Provide the (x, y) coordinate of the cell's center where the given text is located.  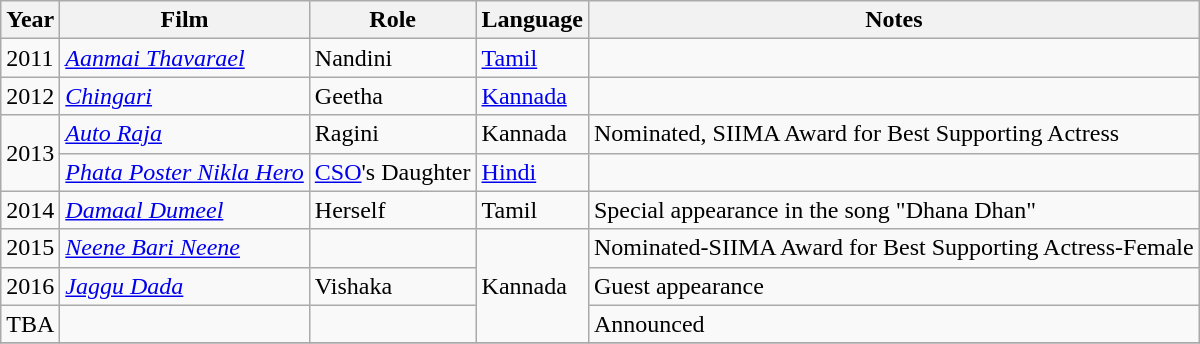
2016 (30, 286)
Nandini (392, 58)
2015 (30, 248)
Role (392, 20)
Aanmai Thavarael (184, 58)
Nominated, SIIMA Award for Best Supporting Actress (894, 134)
Neene Bari Neene (184, 248)
Phata Poster Nikla Hero (184, 172)
Notes (894, 20)
Year (30, 20)
2012 (30, 96)
Geetha (392, 96)
Announced (894, 324)
Language (532, 20)
Herself (392, 210)
CSO's Daughter (392, 172)
Auto Raja (184, 134)
2011 (30, 58)
2014 (30, 210)
Special appearance in the song "Dhana Dhan" (894, 210)
2013 (30, 153)
Guest appearance (894, 286)
Nominated-SIIMA Award for Best Supporting Actress-Female (894, 248)
TBA (30, 324)
Film (184, 20)
Jaggu Dada (184, 286)
Ragini (392, 134)
Hindi (532, 172)
Chingari (184, 96)
Vishaka (392, 286)
Damaal Dumeel (184, 210)
